Provide the (x, y) coordinate of the cell's center where the given text is located.  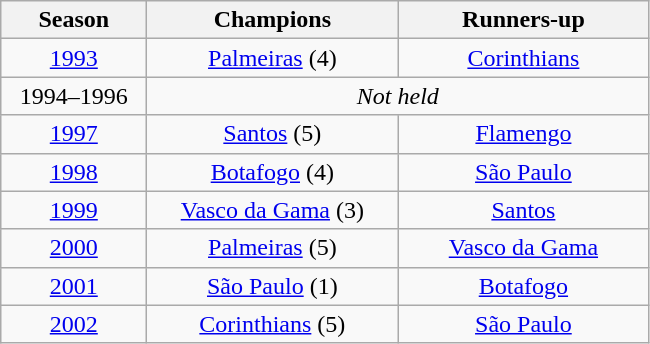
2001 (74, 286)
1994–1996 (74, 96)
1997 (74, 134)
1998 (74, 172)
Champions (272, 20)
Santos (5) (272, 134)
Corinthians (524, 58)
Flamengo (524, 134)
Corinthians (5) (272, 324)
Season (74, 20)
1993 (74, 58)
Botafogo (524, 286)
Runners-up (524, 20)
1999 (74, 210)
Vasco da Gama (3) (272, 210)
Botafogo (4) (272, 172)
Palmeiras (4) (272, 58)
Palmeiras (5) (272, 248)
2000 (74, 248)
2002 (74, 324)
São Paulo (1) (272, 286)
Not held (398, 96)
Santos (524, 210)
Vasco da Gama (524, 248)
